Search for the cell housing the specified text and yield its [X, Y] center coordinate. 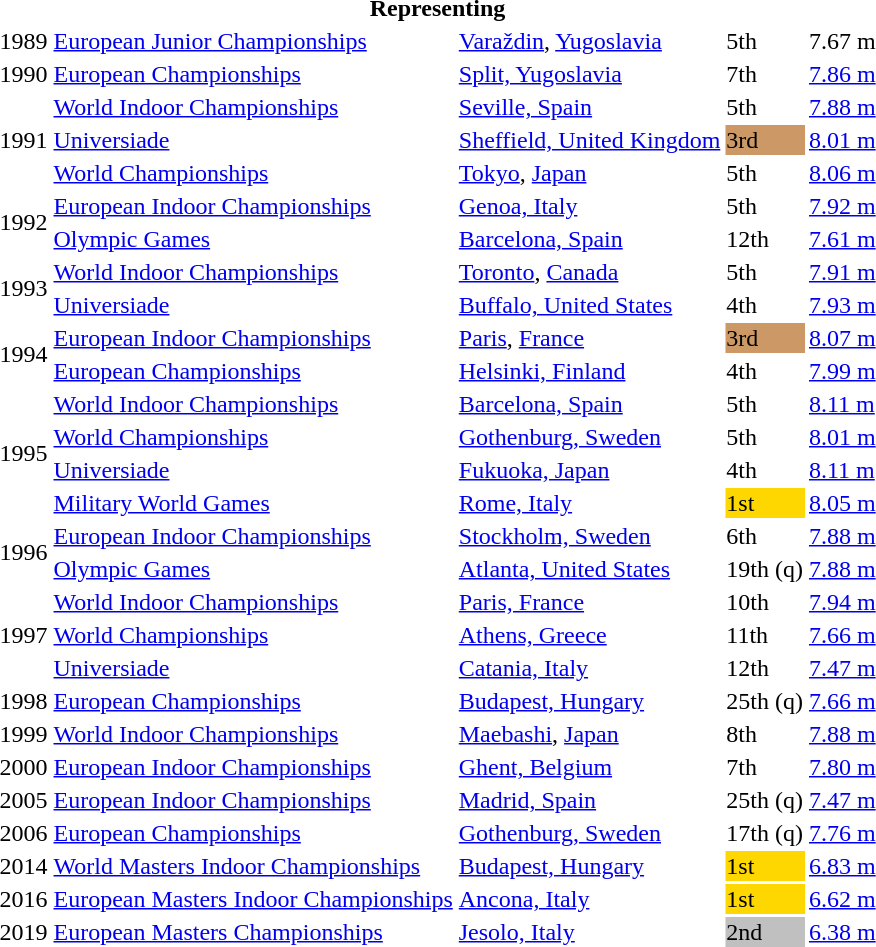
Seville, Spain [590, 107]
Helsinki, Finland [590, 371]
Toronto, Canada [590, 272]
European Masters Championships [253, 932]
11th [765, 635]
19th (q) [765, 569]
Catania, Italy [590, 668]
2nd [765, 932]
Fukuoka, Japan [590, 470]
Split, Yugoslavia [590, 74]
Madrid, Spain [590, 800]
Sheffield, United Kingdom [590, 140]
Ancona, Italy [590, 899]
Buffalo, United States [590, 305]
Tokyo, Japan [590, 173]
6th [765, 536]
Athens, Greece [590, 635]
8th [765, 734]
European Masters Indoor Championships [253, 899]
European Junior Championships [253, 41]
Ghent, Belgium [590, 767]
17th (q) [765, 833]
10th [765, 602]
World Masters Indoor Championships [253, 866]
Military World Games [253, 503]
Stockholm, Sweden [590, 536]
Atlanta, United States [590, 569]
Rome, Italy [590, 503]
Maebashi, Japan [590, 734]
Varaždin, Yugoslavia [590, 41]
Jesolo, Italy [590, 932]
Genoa, Italy [590, 206]
